Provide the (x, y) coordinate of the cell's center where the given text is located.  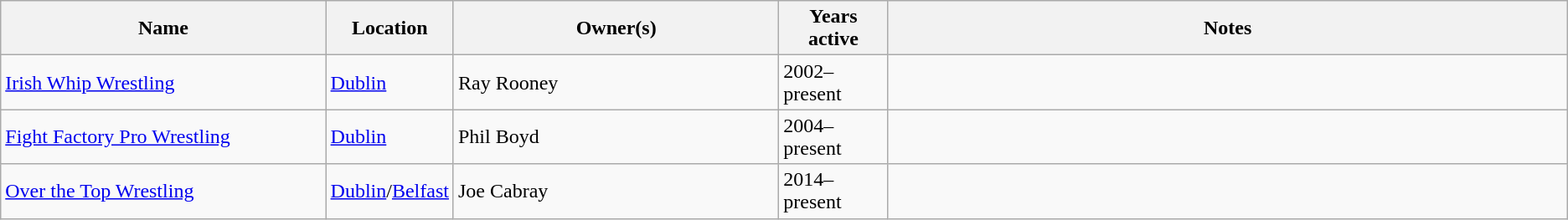
Fight Factory Pro Wrestling (163, 137)
Ray Rooney (616, 82)
Joe Cabray (616, 191)
Location (389, 28)
Notes (1228, 28)
Dublin/Belfast (389, 191)
2002–present (833, 82)
Over the Top Wrestling (163, 191)
Owner(s) (616, 28)
Phil Boyd (616, 137)
Irish Whip Wrestling (163, 82)
2014–present (833, 191)
2004–present (833, 137)
Years active (833, 28)
Name (163, 28)
